Capture the cell that displays the provided text and extract its [x, y] central coordinate. 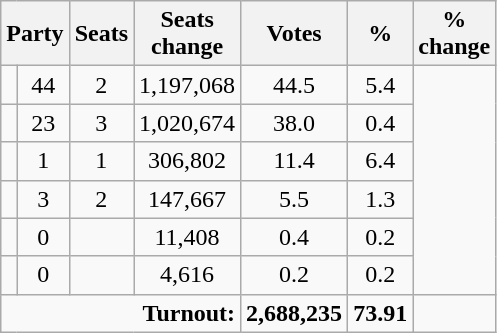
147,667 [188, 199]
4,616 [188, 275]
6.4 [380, 161]
5.4 [380, 85]
Seats [101, 34]
306,802 [188, 161]
11,408 [188, 237]
1,197,068 [188, 85]
1.3 [380, 199]
38.0 [294, 123]
44.5 [294, 85]
1,020,674 [188, 123]
Seatschange [188, 34]
2,688,235 [294, 313]
23 [43, 123]
44 [43, 85]
Votes [294, 34]
Turnout: [121, 313]
Party [35, 34]
%change [454, 34]
% [380, 34]
5.5 [294, 199]
73.91 [380, 313]
11.4 [294, 161]
